From the cell containing the given text, extract its center point as [x, y] coordinate. 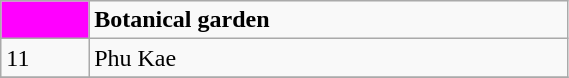
Botanical garden [328, 20]
11 [45, 58]
Phu Kae [328, 58]
